For the text-containing cell, return its midpoint in (x, y) coordinate format. 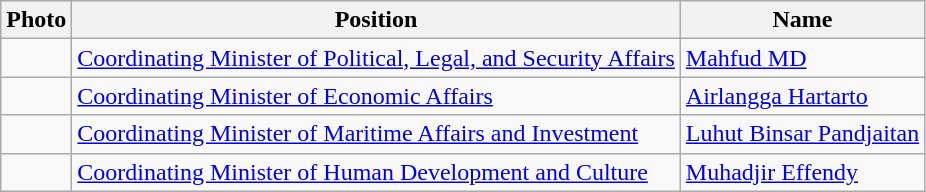
Coordinating Minister of Maritime Affairs and Investment (376, 134)
Position (376, 20)
Airlangga Hartarto (802, 96)
Muhadjir Effendy (802, 172)
Coordinating Minister of Human Development and Culture (376, 172)
Mahfud MD (802, 58)
Name (802, 20)
Photo (36, 20)
Coordinating Minister of Political, Legal, and Security Affairs (376, 58)
Luhut Binsar Pandjaitan (802, 134)
Coordinating Minister of Economic Affairs (376, 96)
